Capture the cell that displays the provided text and extract its (x, y) central coordinate. 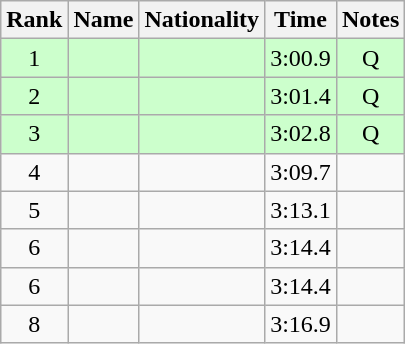
2 (34, 96)
3:13.1 (301, 210)
3:00.9 (301, 58)
Rank (34, 20)
3:09.7 (301, 172)
3:16.9 (301, 324)
1 (34, 58)
Notes (370, 20)
4 (34, 172)
3:01.4 (301, 96)
Nationality (202, 20)
Time (301, 20)
3:02.8 (301, 134)
Name (104, 20)
5 (34, 210)
8 (34, 324)
3 (34, 134)
